Identify which cell holds the provided text, then report its [x, y] central coordinate. 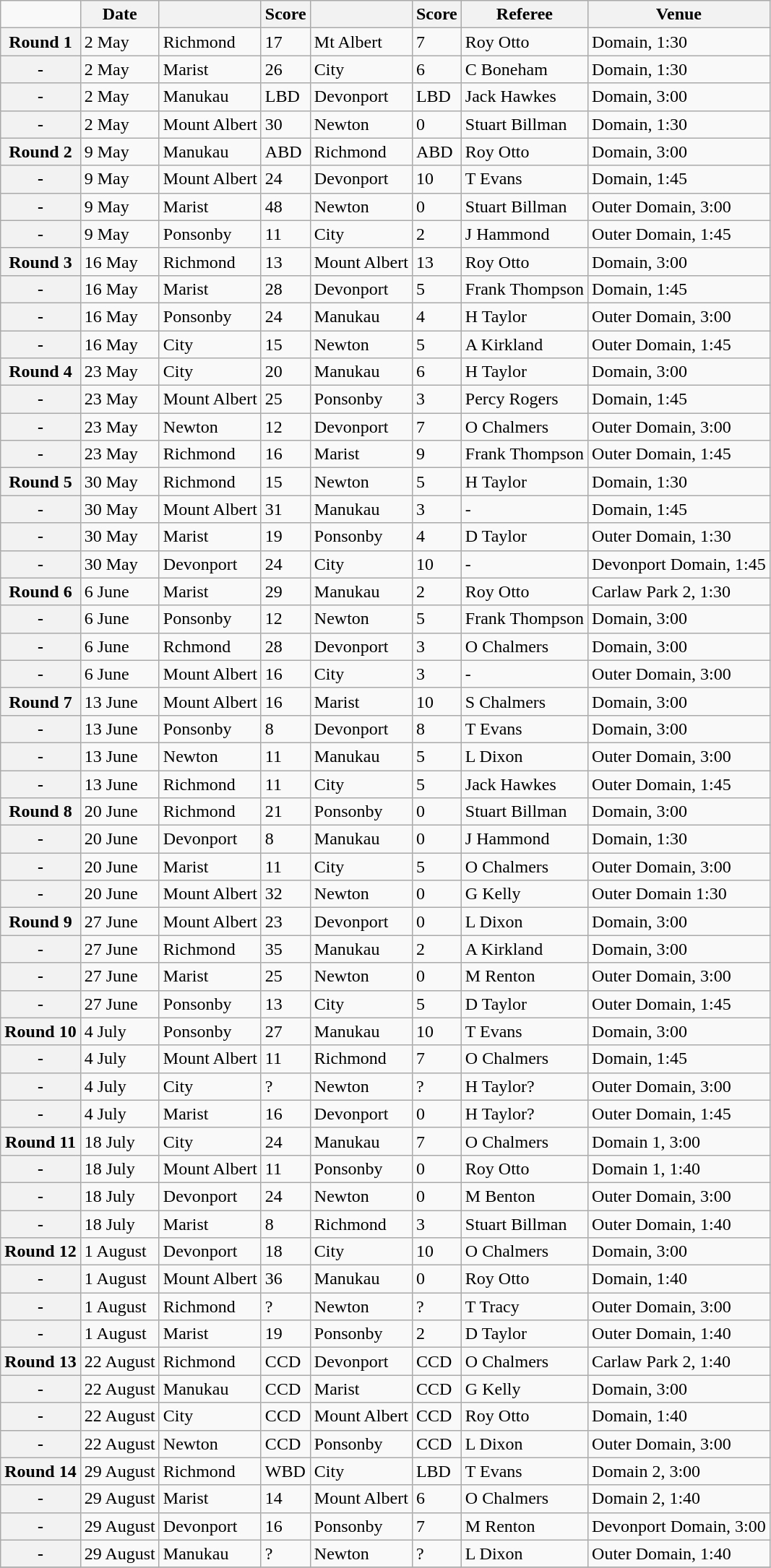
23 [285, 922]
Rchmond [210, 646]
36 [285, 1279]
Percy Rogers [525, 399]
20 [285, 372]
32 [285, 894]
Round 7 [40, 701]
27 [285, 1031]
31 [285, 509]
21 [285, 812]
Round 6 [40, 592]
9 [436, 454]
35 [285, 949]
Round 2 [40, 152]
Carlaw Park 2, 1:40 [679, 1361]
14 [285, 1499]
Mt Albert [361, 42]
18 [285, 1252]
17 [285, 42]
29 [285, 592]
Round 8 [40, 812]
Round 3 [40, 261]
Carlaw Park 2, 1:30 [679, 592]
C Boneham [525, 69]
Domain 1, 3:00 [679, 1141]
Round 12 [40, 1252]
Referee [525, 14]
S Chalmers [525, 701]
WBD [285, 1471]
Domain 2, 1:40 [679, 1499]
Round 10 [40, 1031]
Round 13 [40, 1361]
30 [285, 124]
Round 5 [40, 482]
Date [120, 14]
T Tracy [525, 1307]
Domain 2, 3:00 [679, 1471]
Outer Domain 1:30 [679, 894]
Round 1 [40, 42]
26 [285, 69]
Devonport Domain, 3:00 [679, 1526]
M Benton [525, 1196]
Devonport Domain, 1:45 [679, 564]
Outer Domain, 1:30 [679, 537]
48 [285, 207]
Venue [679, 14]
Domain 1, 1:40 [679, 1169]
Round 9 [40, 922]
Round 11 [40, 1141]
Round 14 [40, 1471]
Round 4 [40, 372]
